From the cell containing the given text, extract its center point as [X, Y] coordinate. 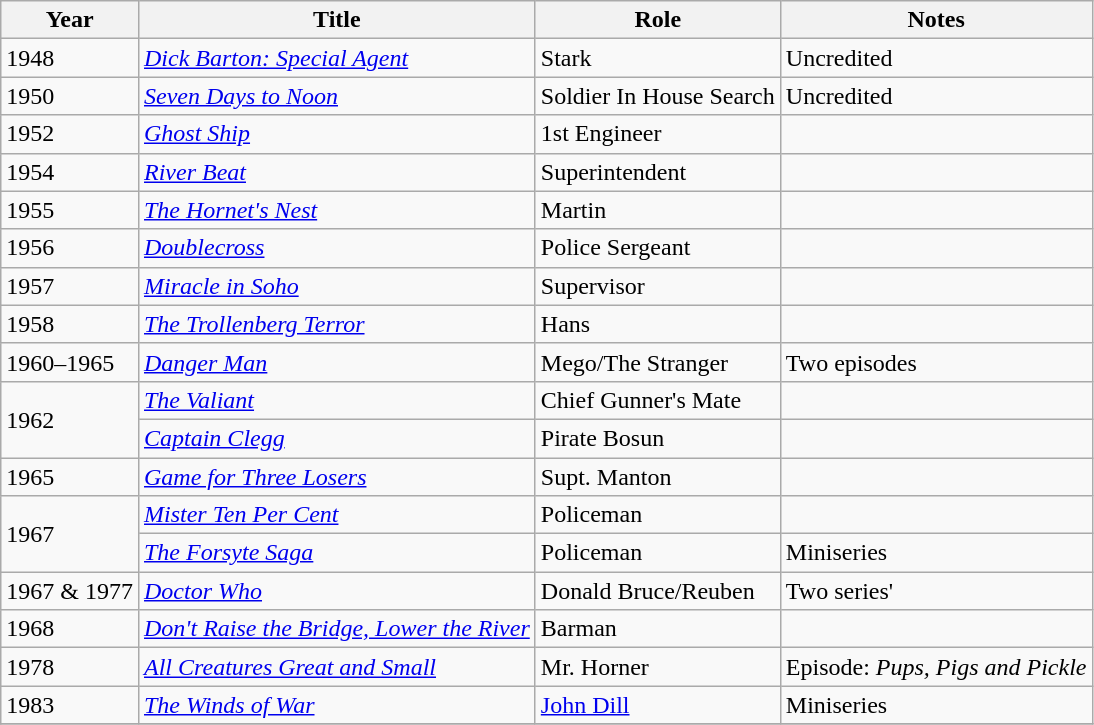
1955 [70, 210]
River Beat [336, 172]
1967 & 1977 [70, 591]
The Trollenberg Terror [336, 324]
All Creatures Great and Small [336, 667]
1957 [70, 286]
Don't Raise the Bridge, Lower the River [336, 629]
1956 [70, 248]
Ghost Ship [336, 134]
1978 [70, 667]
Year [70, 20]
Role [658, 20]
Soldier In House Search [658, 96]
Episode: Pups, Pigs and Pickle [936, 667]
1968 [70, 629]
Mister Ten Per Cent [336, 515]
Mego/The Stranger [658, 362]
Chief Gunner's Mate [658, 400]
Doctor Who [336, 591]
The Valiant [336, 400]
Hans [658, 324]
1965 [70, 477]
1952 [70, 134]
Supervisor [658, 286]
Danger Man [336, 362]
1958 [70, 324]
1983 [70, 705]
Mr. Horner [658, 667]
Miracle in Soho [336, 286]
1950 [70, 96]
The Winds of War [336, 705]
Captain Clegg [336, 438]
The Forsyte Saga [336, 553]
Game for Three Losers [336, 477]
1st Engineer [658, 134]
Seven Days to Noon [336, 96]
1962 [70, 419]
Two series' [936, 591]
John Dill [658, 705]
Stark [658, 58]
Barman [658, 629]
Police Sergeant [658, 248]
Dick Barton: Special Agent [336, 58]
Two episodes [936, 362]
The Hornet's Nest [336, 210]
Notes [936, 20]
1967 [70, 534]
1948 [70, 58]
Title [336, 20]
1954 [70, 172]
Pirate Bosun [658, 438]
Doublecross [336, 248]
Supt. Manton [658, 477]
Donald Bruce/Reuben [658, 591]
Superintendent [658, 172]
1960–1965 [70, 362]
Martin [658, 210]
